From the cell containing the given text, extract its center point as (X, Y) coordinate. 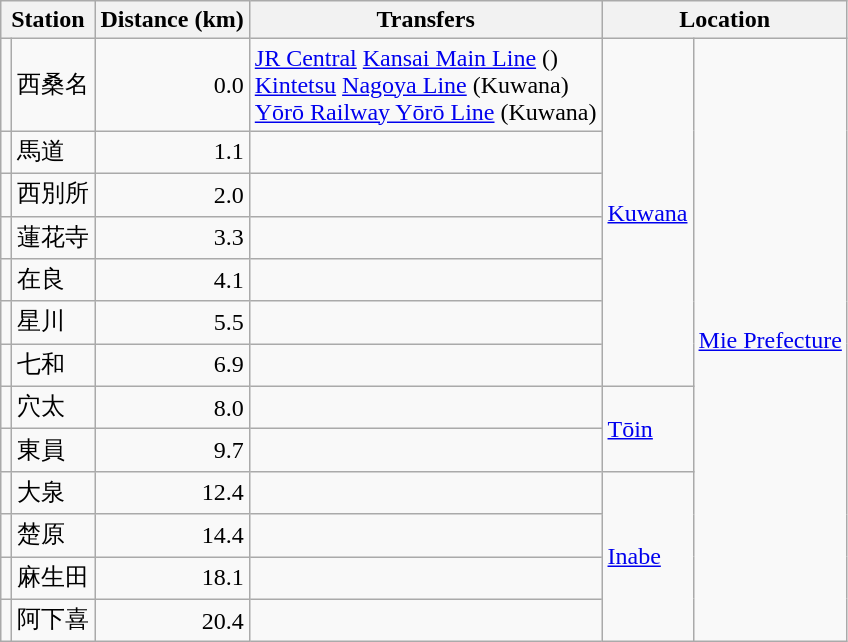
麻生田 (54, 578)
西別所 (54, 194)
8.0 (172, 408)
5.5 (172, 322)
穴太 (54, 408)
楚原 (54, 536)
Station (48, 20)
6.9 (172, 366)
大泉 (54, 492)
Distance (km) (172, 20)
蓮花寺 (54, 238)
在良 (54, 280)
Inabe (648, 556)
18.1 (172, 578)
12.4 (172, 492)
14.4 (172, 536)
Mie Prefecture (770, 340)
東員 (54, 450)
JR Central Kansai Main Line () Kintetsu Nagoya Line (Kuwana)Yōrō Railway Yōrō Line (Kuwana) (426, 85)
Transfers (426, 20)
2.0 (172, 194)
20.4 (172, 620)
Kuwana (648, 212)
馬道 (54, 152)
Location (724, 20)
3.3 (172, 238)
9.7 (172, 450)
0.0 (172, 85)
4.1 (172, 280)
七和 (54, 366)
1.1 (172, 152)
星川 (54, 322)
Tōin (648, 428)
西桑名 (54, 85)
阿下喜 (54, 620)
